Return the (X, Y) coordinate for the center point of the cell that contains the specified text.  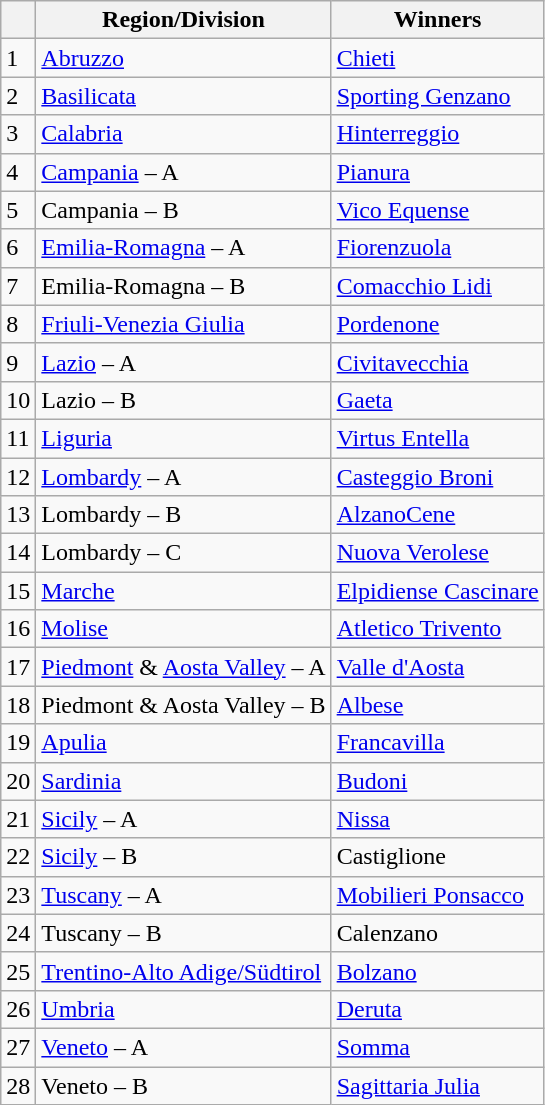
Hinterreggio (438, 134)
Lombardy – B (184, 515)
5 (18, 210)
Francavilla (438, 743)
Castiglione (438, 857)
28 (18, 1085)
Nuova Verolese (438, 553)
22 (18, 857)
Lombardy – A (184, 477)
Basilicata (184, 96)
Molise (184, 629)
Region/Division (184, 20)
Emilia-Romagna – A (184, 248)
21 (18, 819)
Atletico Trivento (438, 629)
Veneto – B (184, 1085)
4 (18, 172)
Mobilieri Ponsacco (438, 895)
20 (18, 781)
7 (18, 286)
Veneto – A (184, 1047)
Civitavecchia (438, 362)
11 (18, 438)
Marche (184, 591)
17 (18, 667)
12 (18, 477)
Campania – B (184, 210)
Emilia-Romagna – B (184, 286)
Winners (438, 20)
26 (18, 1009)
Piedmont & Aosta Valley – B (184, 705)
16 (18, 629)
Campania – A (184, 172)
Pordenone (438, 324)
Vico Equense (438, 210)
Fiorenzuola (438, 248)
Umbria (184, 1009)
Deruta (438, 1009)
Valle d'Aosta (438, 667)
6 (18, 248)
Gaeta (438, 400)
14 (18, 553)
Trentino-Alto Adige/Südtirol (184, 971)
9 (18, 362)
Bolzano (438, 971)
27 (18, 1047)
19 (18, 743)
Comacchio Lidi (438, 286)
Pianura (438, 172)
18 (18, 705)
3 (18, 134)
23 (18, 895)
Apulia (184, 743)
15 (18, 591)
Albese (438, 705)
10 (18, 400)
Tuscany – A (184, 895)
24 (18, 933)
Elpidiense Cascinare (438, 591)
Somma (438, 1047)
Piedmont & Aosta Valley – A (184, 667)
25 (18, 971)
Sicily – B (184, 857)
Sporting Genzano (438, 96)
Casteggio Broni (438, 477)
Lombardy – C (184, 553)
2 (18, 96)
Friuli-Venezia Giulia (184, 324)
Liguria (184, 438)
Virtus Entella (438, 438)
Chieti (438, 58)
Sagittaria Julia (438, 1085)
Lazio – B (184, 400)
AlzanoCene (438, 515)
Sicily – A (184, 819)
Calenzano (438, 933)
Sardinia (184, 781)
8 (18, 324)
Tuscany – B (184, 933)
1 (18, 58)
Lazio – A (184, 362)
Nissa (438, 819)
Calabria (184, 134)
Budoni (438, 781)
Abruzzo (184, 58)
13 (18, 515)
